For the text-containing cell, return its midpoint in (X, Y) coordinate format. 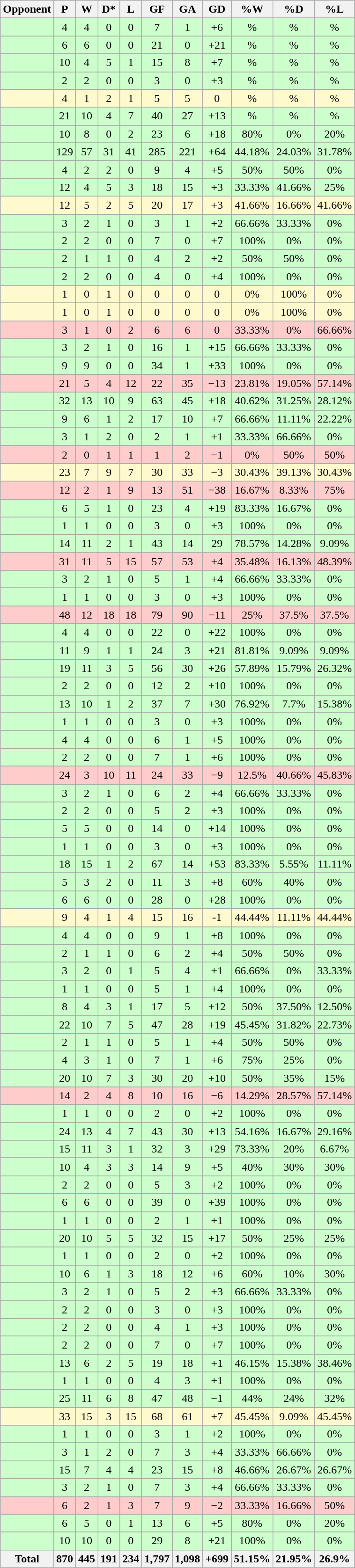
39.13% (294, 472)
26.32% (334, 668)
46.66% (252, 1470)
76.92% (252, 704)
191 (109, 1559)
35 (187, 383)
D* (109, 9)
+14 (217, 829)
54.16% (252, 1131)
78.57% (252, 544)
+33 (217, 365)
GF (157, 9)
445 (87, 1559)
38.46% (334, 1363)
57.89% (252, 668)
26.9% (334, 1559)
39 (157, 1203)
+699 (217, 1559)
Opponent (27, 9)
12.50% (334, 1006)
51 (187, 490)
61 (187, 1416)
+39 (217, 1203)
16.13% (294, 562)
1,098 (187, 1559)
6.67% (334, 1149)
GA (187, 9)
221 (187, 152)
+12 (217, 1006)
32% (334, 1399)
41 (131, 152)
19.05% (294, 383)
8.33% (294, 490)
+26 (217, 668)
63 (157, 401)
%L (334, 9)
-1 (217, 918)
1,797 (157, 1559)
45.83% (334, 775)
22.22% (334, 419)
+30 (217, 704)
53 (187, 562)
34 (157, 365)
40.62% (252, 401)
14.28% (294, 544)
14.29% (252, 1096)
+15 (217, 348)
25 (65, 1399)
31.25% (294, 401)
−38 (217, 490)
31.78% (334, 152)
68 (157, 1416)
29.16% (334, 1131)
+17 (217, 1238)
81.81% (252, 650)
24.03% (294, 152)
+29 (217, 1149)
46.15% (252, 1363)
31.82% (294, 1024)
45 (187, 401)
+64 (217, 152)
73.33% (252, 1149)
5.55% (294, 864)
+53 (217, 864)
23.81% (252, 383)
−13 (217, 383)
12.5% (252, 775)
%W (252, 9)
51.15% (252, 1559)
44% (252, 1399)
129 (65, 152)
28.57% (294, 1096)
P (65, 9)
35% (294, 1078)
48.39% (334, 562)
56 (157, 668)
90 (187, 615)
−2 (217, 1505)
15.79% (294, 668)
285 (157, 152)
GD (217, 9)
44.18% (252, 152)
%D (294, 9)
−9 (217, 775)
−6 (217, 1096)
W (87, 9)
67 (157, 864)
22.73% (334, 1024)
7.7% (294, 704)
24% (294, 1399)
40 (157, 116)
10% (294, 1274)
Total (27, 1559)
15% (334, 1078)
870 (65, 1559)
37.50% (294, 1006)
37 (157, 704)
L (131, 9)
27 (187, 116)
−11 (217, 615)
234 (131, 1559)
28.12% (334, 401)
+22 (217, 633)
35.48% (252, 562)
79 (157, 615)
+28 (217, 900)
21.95% (294, 1559)
−3 (217, 472)
40.66% (294, 775)
